Return the [X, Y] coordinate for the center point of the cell that contains the specified text.  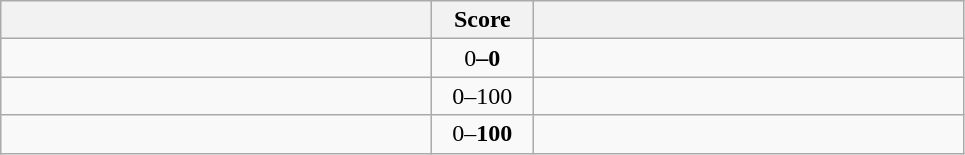
Score [482, 20]
0–0 [482, 58]
